Detect which cell encompasses the target text, then output its [x, y] center coordinate. 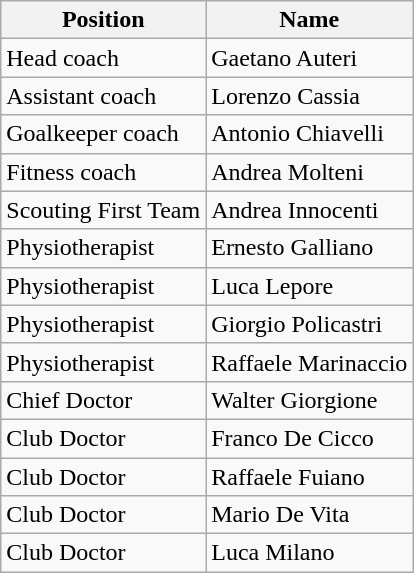
Giorgio Policastri [310, 324]
Antonio Chiavelli [310, 134]
Ernesto Galliano [310, 248]
Goalkeeper coach [104, 134]
Gaetano Auteri [310, 58]
Mario De Vita [310, 515]
Luca Milano [310, 553]
Assistant coach [104, 96]
Lorenzo Cassia [310, 96]
Andrea Molteni [310, 172]
Fitness coach [104, 172]
Name [310, 20]
Franco De Cicco [310, 438]
Raffaele Fuiano [310, 477]
Chief Doctor [104, 400]
Luca Lepore [310, 286]
Scouting First Team [104, 210]
Raffaele Marinaccio [310, 362]
Walter Giorgione [310, 400]
Andrea Innocenti [310, 210]
Head coach [104, 58]
Position [104, 20]
